Identify which cell holds the provided text, then report its (X, Y) central coordinate. 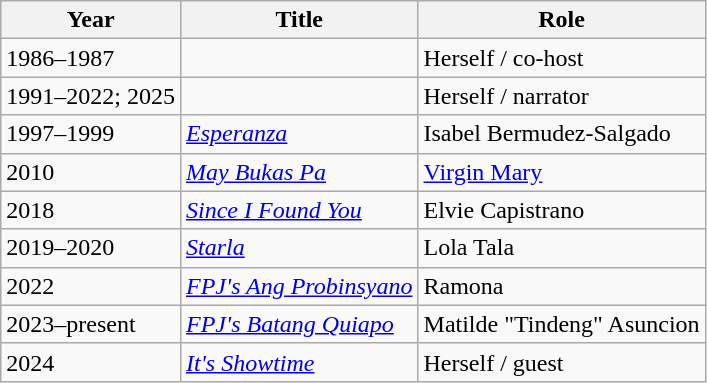
Herself / guest (562, 362)
Lola Tala (562, 248)
Esperanza (299, 134)
Elvie Capistrano (562, 210)
Herself / co-host (562, 58)
2023–present (91, 324)
2018 (91, 210)
Virgin Mary (562, 172)
Herself / narrator (562, 96)
Year (91, 20)
2010 (91, 172)
2019–2020 (91, 248)
1997–1999 (91, 134)
1986–1987 (91, 58)
FPJ's Ang Probinsyano (299, 286)
Starla (299, 248)
Ramona (562, 286)
Role (562, 20)
It's Showtime (299, 362)
May Bukas Pa (299, 172)
2022 (91, 286)
Since I Found You (299, 210)
Isabel Bermudez-Salgado (562, 134)
Title (299, 20)
2024 (91, 362)
1991–2022; 2025 (91, 96)
Matilde "Tindeng" Asuncion (562, 324)
FPJ's Batang Quiapo (299, 324)
